Capture the cell that displays the provided text and extract its (x, y) central coordinate. 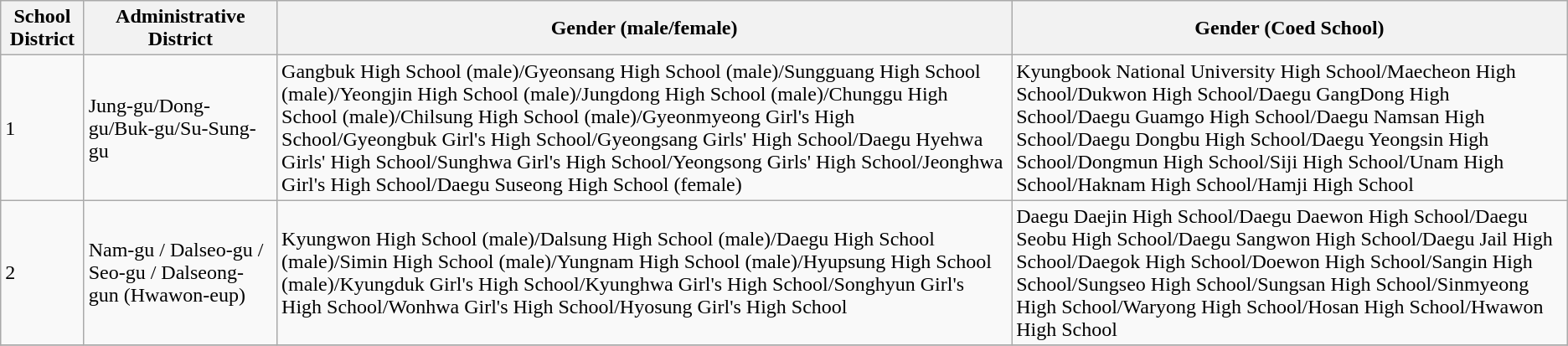
Gender (male/female) (645, 28)
Administrative District (180, 28)
1 (42, 127)
Jung-gu/Dong-gu/Buk-gu/Su-Sung-gu (180, 127)
School District (42, 28)
Nam-gu / Dalseo-gu / Seo-gu / Dalseong-gun (Hwawon-eup) (180, 273)
Gender (Coed School) (1290, 28)
2 (42, 273)
